From the cell containing the given text, extract its center point as (X, Y) coordinate. 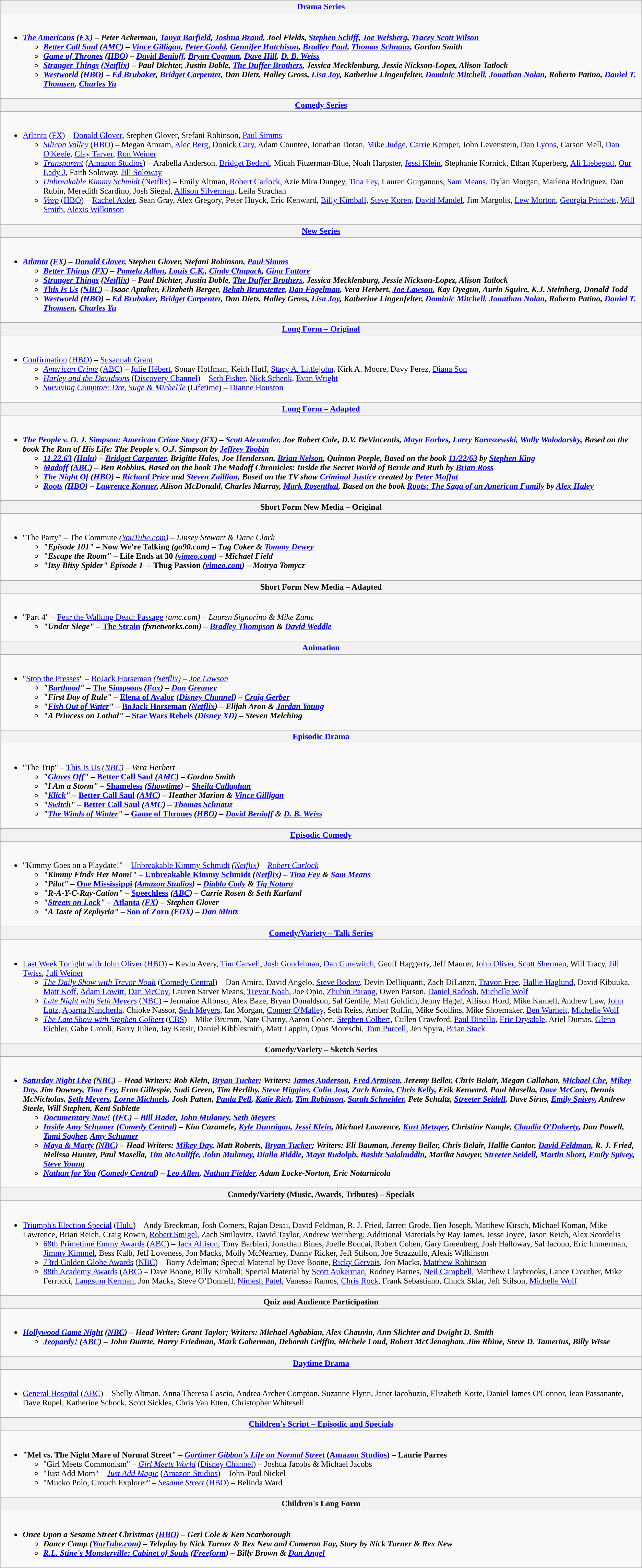
Long Form – Adapted (321, 409)
Long Form – Original (321, 329)
Comedy/Variety (Music, Awards, Tributes) – Specials (321, 1194)
Comedy Series (321, 105)
Daytime Drama (321, 1363)
Comedy/Variety – Talk Series (321, 933)
New Series (321, 231)
Comedy/Variety – Sketch Series (321, 1050)
Quiz and Audience Participation (321, 1302)
Children's Script – Episodic and Specials (321, 1424)
Episodic Comedy (321, 835)
Short Form New Media – Original (321, 507)
Drama Series (321, 7)
Children's Long Form (321, 1504)
Episodic Drama (321, 737)
Short Form New Media – Adapted (321, 586)
Animation (321, 648)
